Detect which cell encompasses the target text, then output its [X, Y] center coordinate. 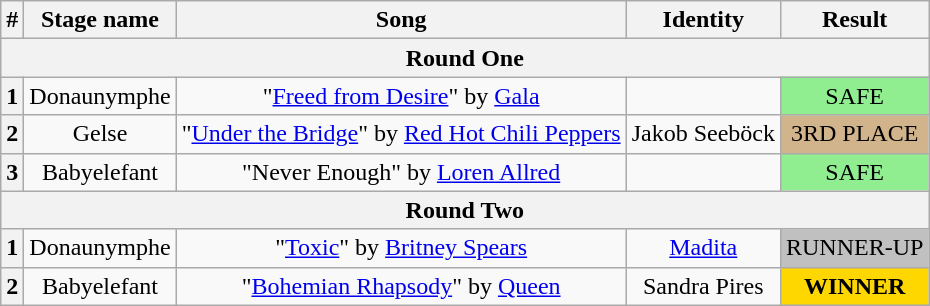
Round One [465, 58]
"Under the Bridge" by Red Hot Chili Peppers [401, 134]
3 [12, 172]
Jakob Seeböck [703, 134]
Song [401, 20]
# [12, 20]
Sandra Pires [703, 286]
Result [854, 20]
Madita [703, 248]
WINNER [854, 286]
"Never Enough" by Loren Allred [401, 172]
"Toxic" by Britney Spears [401, 248]
3RD PLACE [854, 134]
RUNNER-UP [854, 248]
Round Two [465, 210]
Gelse [100, 134]
"Freed from Desire" by Gala [401, 96]
"Bohemian Rhapsody" by Queen [401, 286]
Identity [703, 20]
Stage name [100, 20]
